Pinpoint the cell where the given text exists, returning its [x, y] midpoint coordinate. 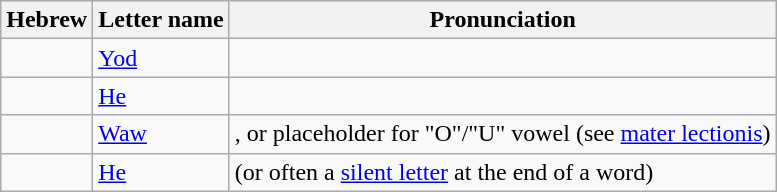
Hebrew [47, 20]
Pronunciation [502, 20]
Waw [162, 134]
Letter name [162, 20]
Yod [162, 58]
, or placeholder for "O"/"U" vowel (see mater lectionis) [502, 134]
(or often a silent letter at the end of a word) [502, 172]
